Detect which cell encompasses the target text, then output its (x, y) center coordinate. 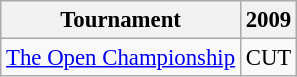
2009 (268, 20)
The Open Championship (121, 58)
Tournament (121, 20)
CUT (268, 58)
